Find where the given text appears and provide that cell's center as (x, y) coordinate. 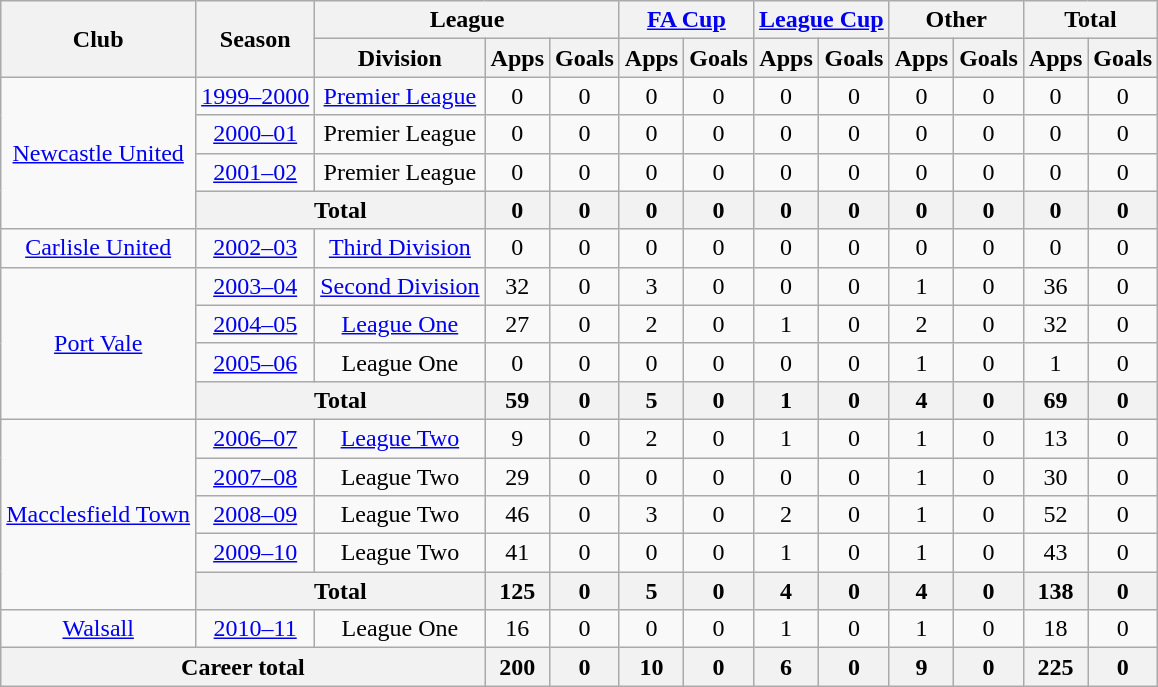
Newcastle United (98, 153)
2006–07 (256, 438)
Third Division (400, 248)
138 (1055, 591)
2005–06 (256, 362)
69 (1055, 400)
2008–09 (256, 515)
Carlisle United (98, 248)
225 (1055, 667)
Walsall (98, 629)
46 (517, 515)
13 (1055, 438)
2007–08 (256, 477)
2000–01 (256, 134)
41 (517, 553)
200 (517, 667)
Division (400, 58)
27 (517, 324)
League (468, 20)
Port Vale (98, 343)
2001–02 (256, 172)
Career total (243, 667)
43 (1055, 553)
2003–04 (256, 286)
125 (517, 591)
1999–2000 (256, 96)
16 (517, 629)
2009–10 (256, 553)
6 (786, 667)
29 (517, 477)
Other (956, 20)
30 (1055, 477)
10 (651, 667)
52 (1055, 515)
League Cup (821, 20)
Second Division (400, 286)
2010–11 (256, 629)
18 (1055, 629)
2002–03 (256, 248)
Macclesfield Town (98, 514)
36 (1055, 286)
FA Cup (686, 20)
Club (98, 39)
Season (256, 39)
59 (517, 400)
2004–05 (256, 324)
